Output the [X, Y] coordinate of the center of the cell containing the given text.  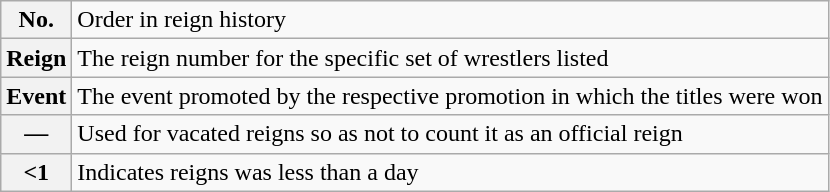
Event [36, 96]
Indicates reigns was less than a day [450, 172]
Order in reign history [450, 20]
The event promoted by the respective promotion in which the titles were won [450, 96]
<1 [36, 172]
— [36, 134]
No. [36, 20]
The reign number for the specific set of wrestlers listed [450, 58]
Reign [36, 58]
Used for vacated reigns so as not to count it as an official reign [450, 134]
